Scan for the cell matching the given text and deliver its (x, y) coordinate at center. 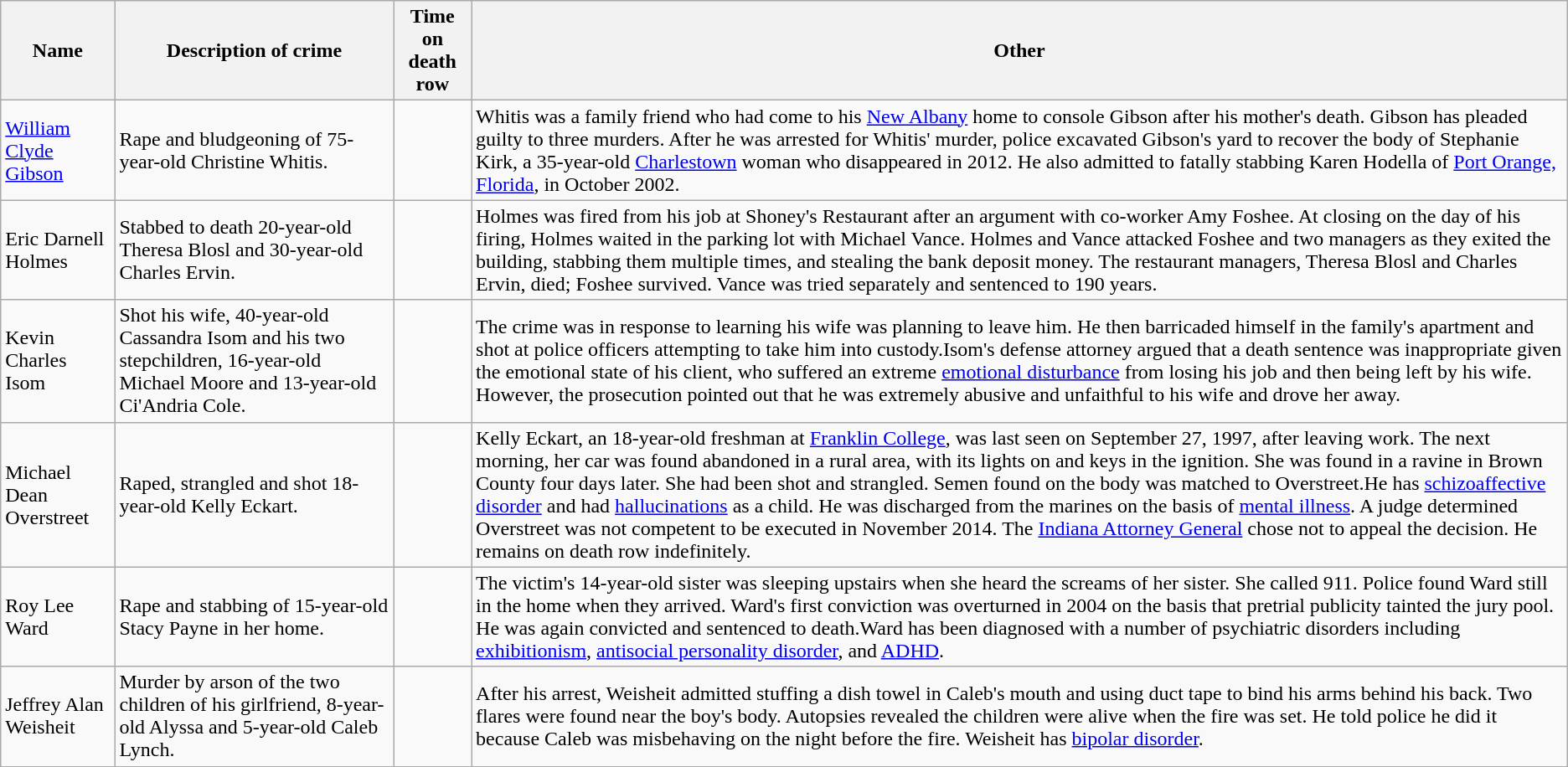
Michael Dean Overstreet (58, 494)
Jeffrey Alan Weisheit (58, 717)
Shot his wife, 40-year-old Cassandra Isom and his two stepchildren, 16-year-old Michael Moore and 13-year-old Ci'Andria Cole. (255, 361)
Description of crime (255, 50)
Rape and bludgeoning of 75-year-old Christine Whitis. (255, 151)
Raped, strangled and shot 18-year-old Kelly Eckart. (255, 494)
Name (58, 50)
Other (1020, 50)
Murder by arson of the two children of his girlfriend, 8-year-old Alyssa and 5-year-old Caleb Lynch. (255, 717)
Roy Lee Ward (58, 616)
William Clyde Gibson (58, 151)
Kevin Charles Isom (58, 361)
Eric Darnell Holmes (58, 250)
Rape and stabbing of 15-year-old Stacy Payne in her home. (255, 616)
Stabbed to death 20-year-old Theresa Blosl and 30-year-old Charles Ervin. (255, 250)
Time on death row (432, 50)
